Capture the cell that displays the provided text and extract its (X, Y) central coordinate. 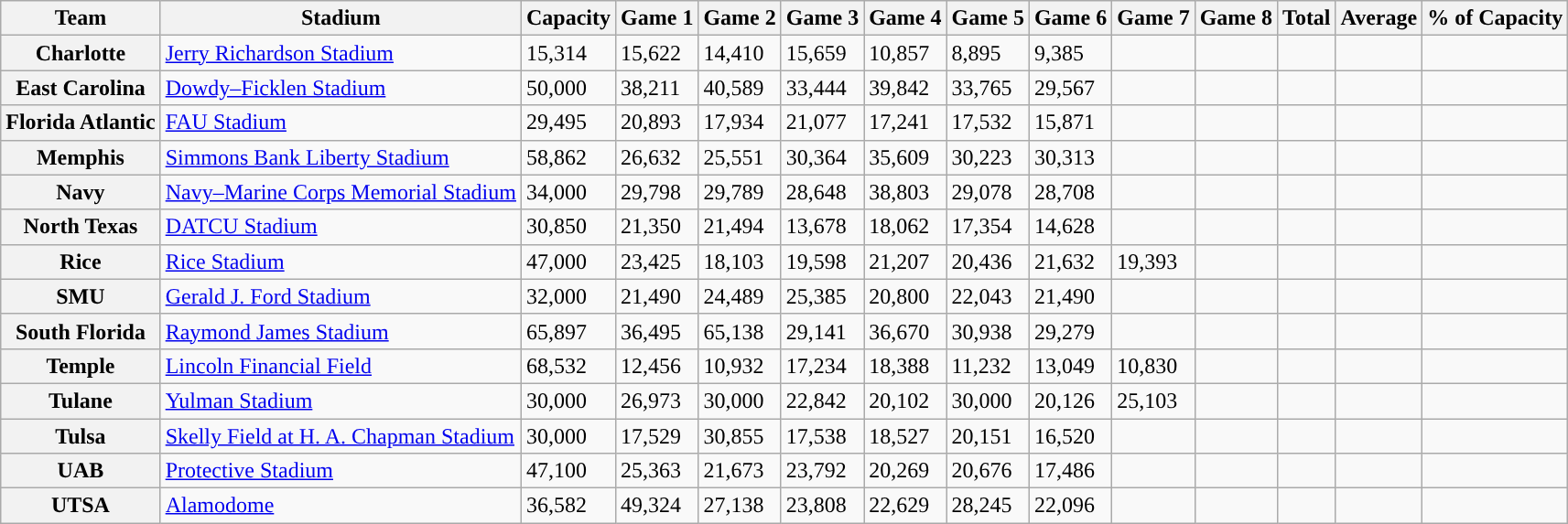
25,363 (657, 471)
Game 1 (657, 18)
DATCU Stadium (341, 227)
11,232 (988, 366)
Simmons Bank Liberty Stadium (341, 157)
33,444 (822, 88)
% of Capacity (1496, 18)
38,211 (657, 88)
50,000 (568, 88)
Navy–Marine Corps Memorial Stadium (341, 192)
32,000 (568, 296)
17,486 (1070, 471)
13,049 (1070, 366)
15,314 (568, 53)
Gerald J. Ford Stadium (341, 296)
15,659 (822, 53)
17,532 (988, 123)
47,000 (568, 262)
30,223 (988, 157)
29,567 (1070, 88)
17,538 (822, 436)
30,938 (988, 331)
Stadium (341, 18)
Skelly Field at H. A. Chapman Stadium (341, 436)
22,629 (905, 506)
12,456 (657, 366)
20,102 (905, 401)
35,609 (905, 157)
21,673 (740, 471)
Total (1307, 18)
Temple (81, 366)
30,313 (1070, 157)
22,096 (1070, 506)
21,494 (740, 227)
21,350 (657, 227)
20,436 (988, 262)
Protective Stadium (341, 471)
17,934 (740, 123)
20,269 (905, 471)
25,551 (740, 157)
Team (81, 18)
Charlotte (81, 53)
Navy (81, 192)
15,871 (1070, 123)
Average (1379, 18)
36,495 (657, 331)
13,678 (822, 227)
Capacity (568, 18)
Florida Atlantic (81, 123)
17,354 (988, 227)
39,842 (905, 88)
South Florida (81, 331)
28,245 (988, 506)
16,520 (1070, 436)
49,324 (657, 506)
Tulsa (81, 436)
23,425 (657, 262)
23,792 (822, 471)
47,100 (568, 471)
17,529 (657, 436)
36,670 (905, 331)
UTSA (81, 506)
30,855 (740, 436)
20,800 (905, 296)
Game 8 (1236, 18)
18,103 (740, 262)
9,385 (1070, 53)
20,676 (988, 471)
Memphis (81, 157)
29,078 (988, 192)
21,077 (822, 123)
21,207 (905, 262)
30,850 (568, 227)
SMU (81, 296)
65,897 (568, 331)
26,973 (657, 401)
27,138 (740, 506)
36,582 (568, 506)
25,385 (822, 296)
Dowdy–Ficklen Stadium (341, 88)
58,862 (568, 157)
19,598 (822, 262)
23,808 (822, 506)
40,589 (740, 88)
17,234 (822, 366)
Lincoln Financial Field (341, 366)
26,632 (657, 157)
Game 7 (1153, 18)
Yulman Stadium (341, 401)
29,495 (568, 123)
19,393 (1153, 262)
20,126 (1070, 401)
30,364 (822, 157)
29,279 (1070, 331)
Game 5 (988, 18)
68,532 (568, 366)
18,527 (905, 436)
20,893 (657, 123)
65,138 (740, 331)
22,043 (988, 296)
Game 4 (905, 18)
8,895 (988, 53)
28,648 (822, 192)
20,151 (988, 436)
21,632 (1070, 262)
Game 6 (1070, 18)
10,830 (1153, 366)
10,857 (905, 53)
22,842 (822, 401)
28,708 (1070, 192)
FAU Stadium (341, 123)
38,803 (905, 192)
14,628 (1070, 227)
14,410 (740, 53)
29,798 (657, 192)
Raymond James Stadium (341, 331)
Game 2 (740, 18)
34,000 (568, 192)
33,765 (988, 88)
18,388 (905, 366)
Jerry Richardson Stadium (341, 53)
UAB (81, 471)
North Texas (81, 227)
29,141 (822, 331)
24,489 (740, 296)
10,932 (740, 366)
17,241 (905, 123)
East Carolina (81, 88)
Rice (81, 262)
Alamodome (341, 506)
25,103 (1153, 401)
18,062 (905, 227)
29,789 (740, 192)
Rice Stadium (341, 262)
Game 3 (822, 18)
15,622 (657, 53)
Tulane (81, 401)
